Pinpoint the cell where the given text exists, returning its (x, y) midpoint coordinate. 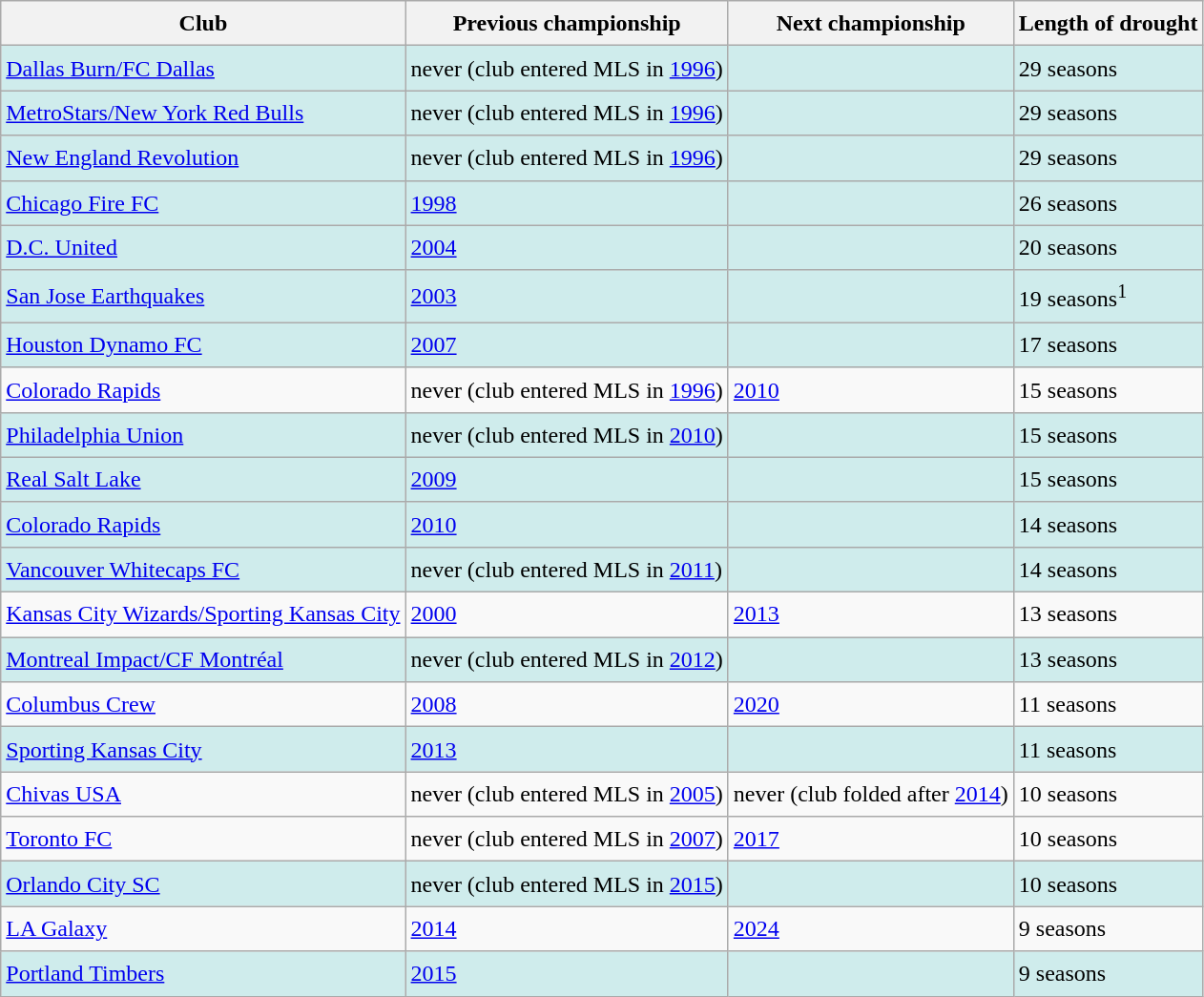
2003 (567, 296)
2020 (870, 704)
19 seasons1 (1109, 296)
Montreal Impact/CF Montréal (203, 660)
San Jose Earthquakes (203, 296)
2000 (567, 614)
MetroStars/New York Red Bulls (203, 113)
17 seasons (1109, 345)
Kansas City Wizards/Sporting Kansas City (203, 614)
20 seasons (1109, 248)
New England Revolution (203, 158)
Next championship (870, 23)
Length of drought (1109, 23)
Chicago Fire FC (203, 202)
Vancouver Whitecaps FC (203, 569)
2017 (870, 840)
Club (203, 23)
never (club folded after 2014) (870, 794)
never (club entered MLS in 2011) (567, 569)
2024 (870, 929)
never (club entered MLS in 2007) (567, 840)
Sporting Kansas City (203, 750)
Columbus Crew (203, 704)
2015 (567, 973)
D.C. United (203, 248)
Portland Timbers (203, 973)
2009 (567, 479)
never (club entered MLS in 2015) (567, 883)
2007 (567, 345)
never (club entered MLS in 2010) (567, 435)
Previous championship (567, 23)
Orlando City SC (203, 883)
1998 (567, 202)
Chivas USA (203, 794)
Houston Dynamo FC (203, 345)
2014 (567, 929)
Real Salt Lake (203, 479)
26 seasons (1109, 202)
Dallas Burn/FC Dallas (203, 69)
LA Galaxy (203, 929)
never (club entered MLS in 2005) (567, 794)
Toronto FC (203, 840)
2004 (567, 248)
Philadelphia Union (203, 435)
never (club entered MLS in 2012) (567, 660)
2008 (567, 704)
